Find where the given text appears and provide that cell's center as (x, y) coordinate. 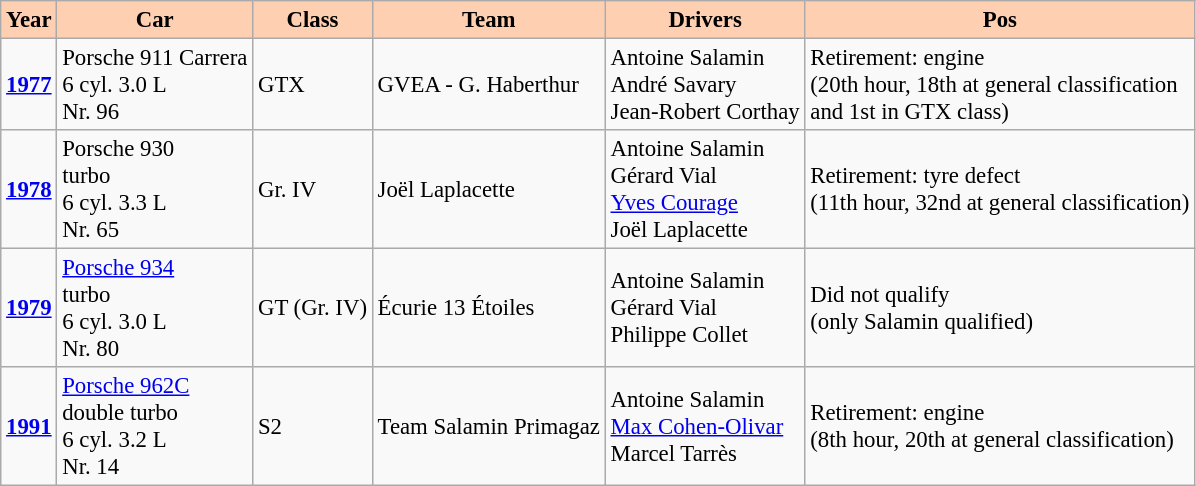
Antoine SalaminGérard VialYves CourageJoël Laplacette (705, 190)
Team (488, 20)
Retirement: engine(20th hour, 18th at general classificationand 1st in GTX class) (1000, 85)
1991 (29, 426)
Antoine SalaminAndré SavaryJean-Robert Corthay (705, 85)
Team Salamin Primagaz (488, 426)
Retirement: tyre defect (11th hour, 32nd at general classification) (1000, 190)
Retirement: engine(8th hour, 20th at general classification) (1000, 426)
GTX (313, 85)
Antoine SalaminGérard VialPhilippe Collet (705, 308)
Antoine SalaminMax Cohen-OlivarMarcel Tarrès (705, 426)
Joël Laplacette (488, 190)
1977 (29, 85)
GT (Gr. IV) (313, 308)
GVEA - G. Haberthur (488, 85)
S2 (313, 426)
Pos (1000, 20)
Gr. IV (313, 190)
Drivers (705, 20)
Car (155, 20)
Porsche 930 turbo 6 cyl. 3.3 LNr. 65 (155, 190)
Porsche 911 Carrera6 cyl. 3.0 LNr. 96 (155, 85)
Did not qualify(only Salamin qualified) (1000, 308)
Écurie 13 Étoiles (488, 308)
1979 (29, 308)
Year (29, 20)
Class (313, 20)
1978 (29, 190)
Porsche 962C double turbo 6 cyl. 3.2 LNr. 14 (155, 426)
Porsche 934 turbo 6 cyl. 3.0 LNr. 80 (155, 308)
